Scan for the cell matching the given text and deliver its [x, y] coordinate at center. 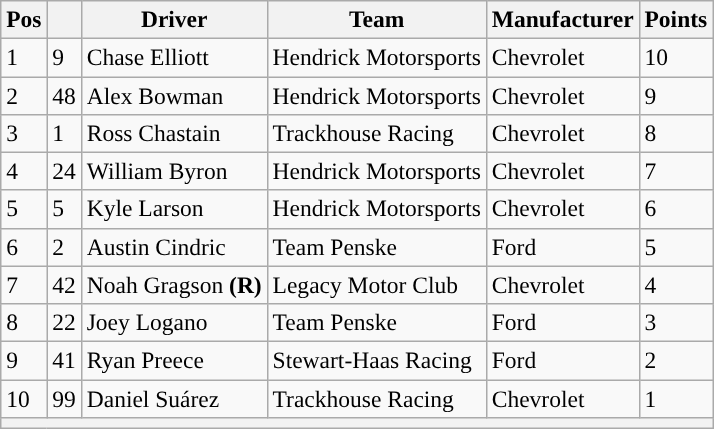
24 [64, 171]
99 [64, 398]
Kyle Larson [174, 209]
Points [676, 19]
Daniel Suárez [174, 398]
42 [64, 285]
Legacy Motor Club [376, 285]
Joey Logano [174, 322]
22 [64, 322]
William Byron [174, 171]
Ryan Preece [174, 360]
Driver [174, 19]
Ross Chastain [174, 133]
Stewart-Haas Racing [376, 360]
Pos [24, 19]
Chase Elliott [174, 57]
Alex Bowman [174, 95]
Noah Gragson (R) [174, 285]
41 [64, 360]
Manufacturer [562, 19]
Austin Cindric [174, 247]
Team [376, 19]
48 [64, 95]
